Return [X, Y] of the center of cell containing provided text 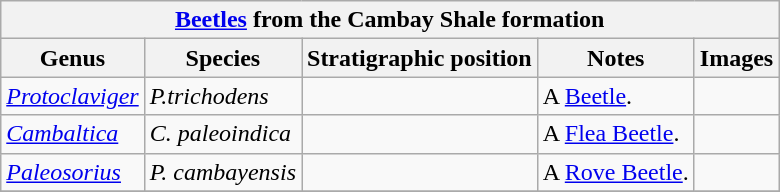
Cambaltica [72, 134]
Stratigraphic position [420, 58]
Species [222, 58]
Images [736, 58]
P. cambayensis [222, 172]
C. paleoindica [222, 134]
Protoclaviger [72, 96]
Genus [72, 58]
A Rove Beetle. [616, 172]
A Flea Beetle. [616, 134]
Notes [616, 58]
P.trichodens [222, 96]
A Beetle. [616, 96]
Beetles from the Cambay Shale formation [390, 20]
Paleosorius [72, 172]
